Identify which cell holds the provided text, then report its (x, y) central coordinate. 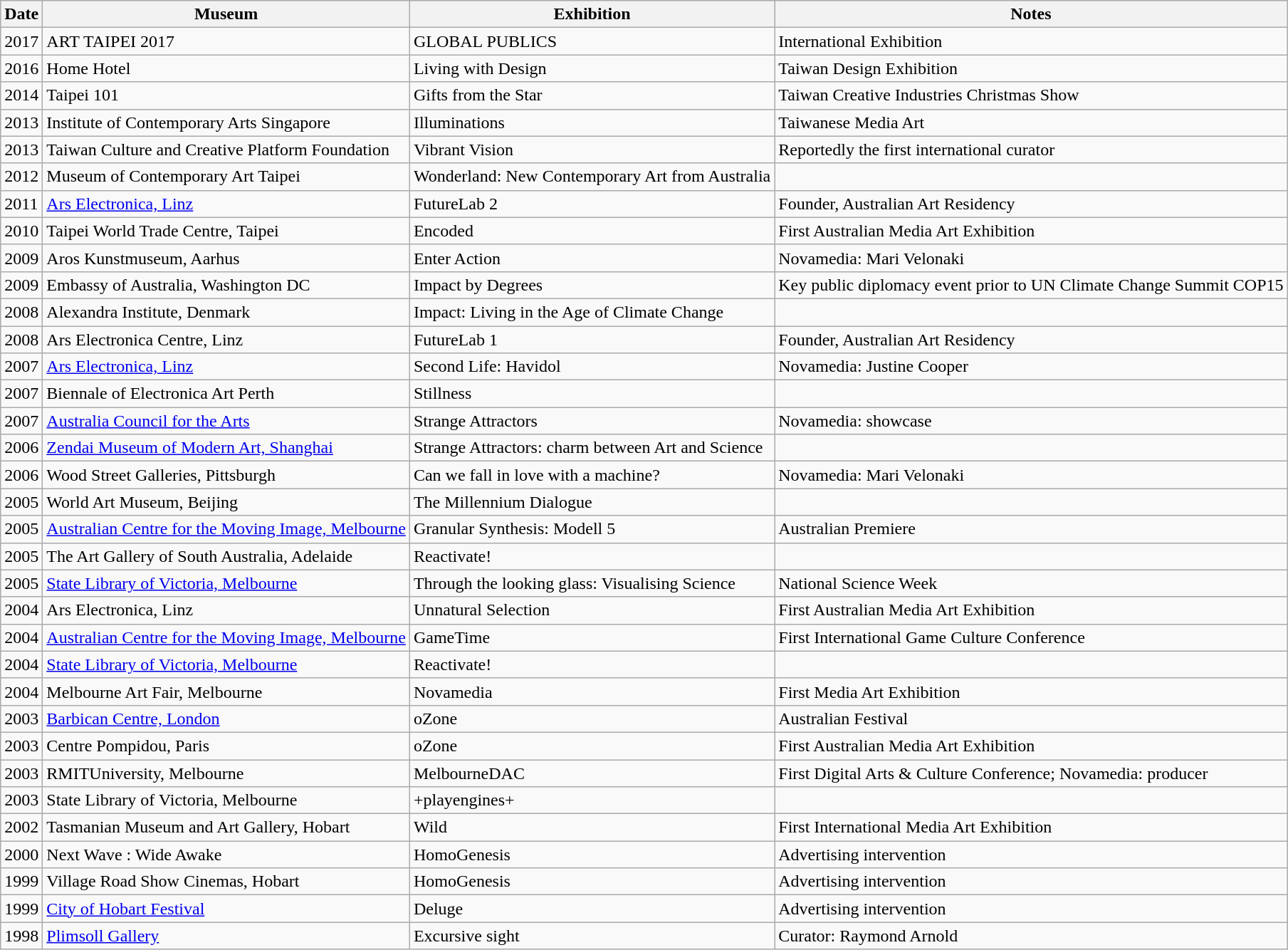
Granular Synthesis: Modell 5 (592, 529)
First Digital Arts & Culture Conference; Novamedia: producer (1031, 773)
Exhibition (592, 14)
2010 (21, 231)
Wild (592, 828)
Aros Kunstmuseum, Aarhus (226, 258)
Curator: Raymond Arnold (1031, 936)
Ars Electronica Centre, Linz (226, 340)
Wonderland: New Contemporary Art from Australia (592, 177)
2000 (21, 855)
Embassy of Australia, Washington DC (226, 285)
Vibrant Vision (592, 150)
City of Hobart Festival (226, 909)
Impact by Degrees (592, 285)
Enter Action (592, 258)
Strange Attractors (592, 421)
Can we fall in love with a machine? (592, 475)
Illuminations (592, 122)
Second Life: Havidol (592, 367)
Encoded (592, 231)
Melbourne Art Fair, Melbourne (226, 691)
Village Road Show Cinemas, Hobart (226, 882)
GameTime (592, 637)
1998 (21, 936)
2016 (21, 68)
Museum of Contemporary Art Taipei (226, 177)
Stillness (592, 394)
Alexandra Institute, Denmark (226, 312)
Novamedia: Justine Cooper (1031, 367)
First International Media Art Exhibition (1031, 828)
ART TAIPEI 2017 (226, 41)
Date (21, 14)
2014 (21, 95)
Home Hotel (226, 68)
Unnatural Selection (592, 610)
Notes (1031, 14)
The Art Gallery of South Australia, Adelaide (226, 556)
Tasmanian Museum and Art Gallery, Hobart (226, 828)
Taiwan Design Exhibition (1031, 68)
Excursive sight (592, 936)
Impact: Living in the Age of Climate Change (592, 312)
First Media Art Exhibition (1031, 691)
FutureLab 1 (592, 340)
Deluge (592, 909)
Australian Festival (1031, 719)
Australian Premiere (1031, 529)
Key public diplomacy event prior to UN Climate Change Summit COP15 (1031, 285)
Wood Street Galleries, Pittsburgh (226, 475)
Through the looking glass: Visualising Science (592, 583)
Living with Design (592, 68)
2012 (21, 177)
Biennale of Electronica Art Perth (226, 394)
2017 (21, 41)
Australia Council for the Arts (226, 421)
World Art Museum, Beijing (226, 502)
Zendai Museum of Modern Art, Shanghai (226, 448)
2011 (21, 204)
RMITUniversity, Melbourne (226, 773)
+playengines+ (592, 800)
Taiwan Creative Industries Christmas Show (1031, 95)
Gifts from the Star (592, 95)
International Exhibition (1031, 41)
National Science Week (1031, 583)
Institute of Contemporary Arts Singapore (226, 122)
Centre Pompidou, Paris (226, 746)
Barbican Centre, London (226, 719)
Plimsoll Gallery (226, 936)
Taipei 101 (226, 95)
FutureLab 2 (592, 204)
Museum (226, 14)
First International Game Culture Conference (1031, 637)
2002 (21, 828)
Strange Attractors: charm between Art and Science (592, 448)
Reportedly the first international curator (1031, 150)
Next Wave : Wide Awake (226, 855)
The Millennium Dialogue (592, 502)
Taipei World Trade Centre, Taipei (226, 231)
MelbourneDAC (592, 773)
Novamedia: showcase (1031, 421)
GLOBAL PUBLICS (592, 41)
Novamedia (592, 691)
Taiwan Culture and Creative Platform Foundation (226, 150)
Taiwanese Media Art (1031, 122)
